Detect which cell encompasses the target text, then output its [x, y] center coordinate. 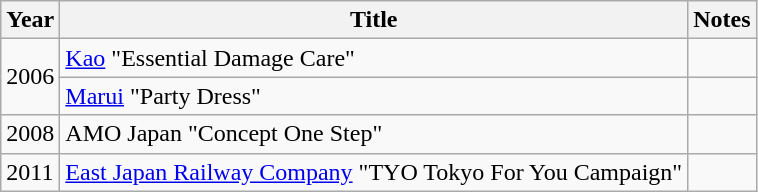
Marui "Party Dress" [374, 96]
2008 [30, 134]
Kao "Essential Damage Care" [374, 58]
AMO Japan "Concept One Step" [374, 134]
2006 [30, 77]
2011 [30, 172]
Year [30, 20]
Title [374, 20]
Notes [722, 20]
East Japan Railway Company "TYO Tokyo For You Campaign" [374, 172]
